Locate the cell with the specified text and output its (X, Y) center coordinate. 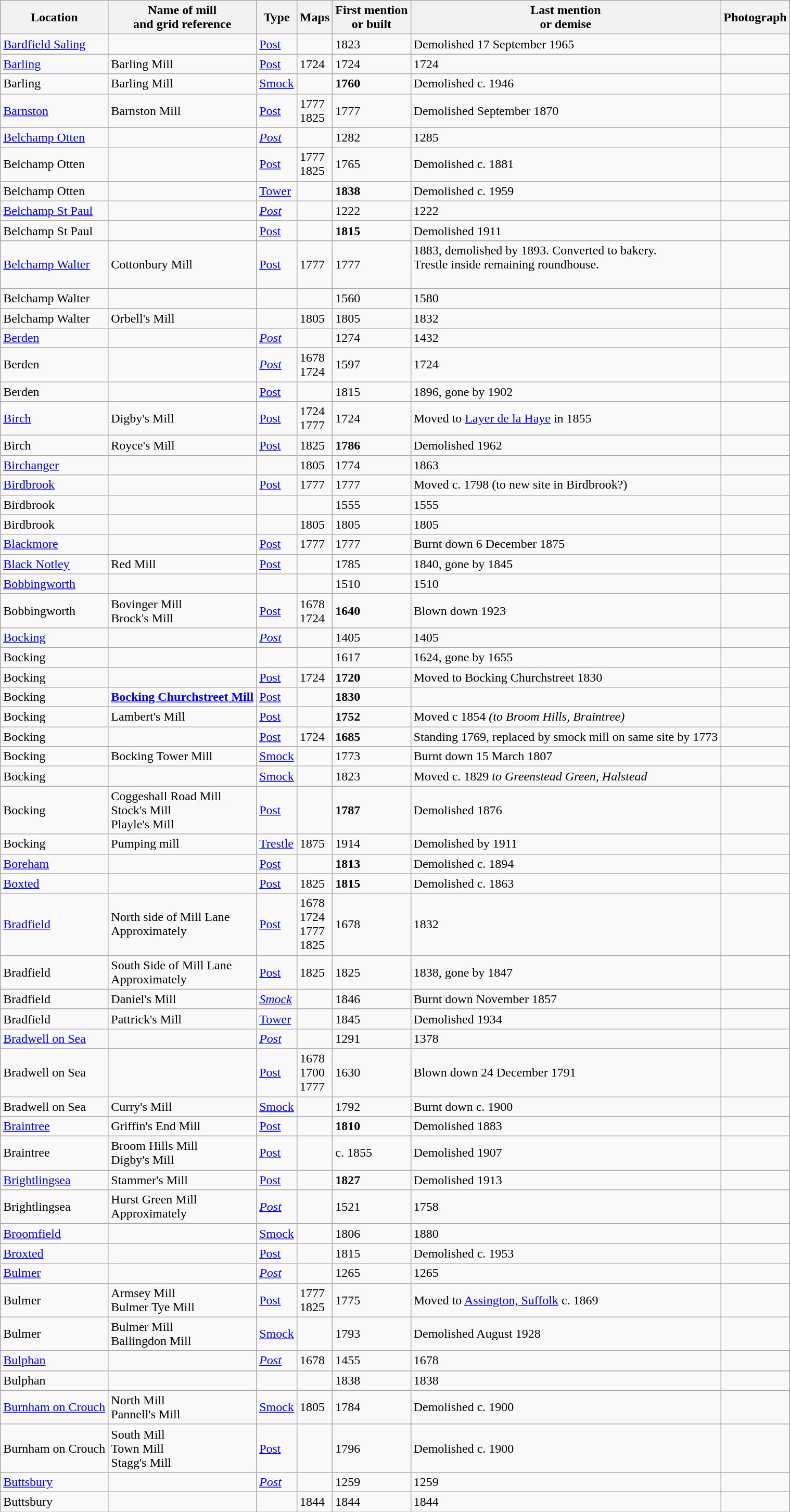
1752 (372, 717)
Demolished by 1911 (566, 844)
1758 (566, 1207)
Coggeshall Road Mill Stock's Mill Playle's Mill (182, 810)
Blown down 24 December 1791 (566, 1072)
1896, gone by 1902 (566, 392)
Demolished 1907 (566, 1153)
Pumping mill (182, 844)
Demolished 1876 (566, 810)
1793 (372, 1334)
1838, gone by 1847 (566, 972)
Burnt down c. 1900 (566, 1107)
Bocking Churchstreet Mill (182, 697)
1784 (372, 1407)
Standing 1769, replaced by smock mill on same site by 1773 (566, 737)
1765 (372, 164)
Blackmore (54, 544)
Boreham (54, 864)
Demolished 1913 (566, 1180)
Bardfield Saling (54, 44)
Last mention or demise (566, 18)
1830 (372, 697)
Demolished c. 1946 (566, 84)
c. 1855 (372, 1153)
Orbell's Mill (182, 318)
Broxted (54, 1253)
1773 (372, 757)
Demolished c. 1894 (566, 864)
Moved to Layer de la Haye in 1855 (566, 418)
Armsey MillBulmer Tye Mill (182, 1300)
Boxted (54, 883)
Broomfield (54, 1234)
Curry's Mill (182, 1107)
Moved to Assington, Suffolk c. 1869 (566, 1300)
1875 (314, 844)
Burnt down 15 March 1807 (566, 757)
South MillTown MillStagg's Mill (182, 1448)
Pattrick's Mill (182, 1019)
Broom Hills MillDigby's Mill (182, 1153)
Demolished c. 1863 (566, 883)
1810 (372, 1126)
1883, demolished by 1893. Converted to bakery.Trestle inside remaining roundhouse. (566, 264)
Demolished c. 1959 (566, 191)
Name of milland grid reference (182, 18)
1786 (372, 445)
Moved c 1854 (to Broom Hills, Braintree) (566, 717)
Barnston (54, 110)
Bocking Tower Mill (182, 757)
Stammer's Mill (182, 1180)
Cottonbury Mill (182, 264)
1285 (566, 137)
Bulmer MillBallingdon Mill (182, 1334)
Lambert's Mill (182, 717)
North MillPannell's Mill (182, 1407)
1785 (372, 564)
Black Notley (54, 564)
17241777 (314, 418)
Photograph (755, 18)
Demolished 1883 (566, 1126)
Birchanger (54, 465)
Demolished August 1928 (566, 1334)
1597 (372, 365)
Location (54, 18)
1880 (566, 1234)
1432 (566, 338)
Demolished c. 1881 (566, 164)
Demolished c. 1953 (566, 1253)
Barnston Mill (182, 110)
1775 (372, 1300)
1914 (372, 844)
Burnt down 6 December 1875 (566, 544)
1774 (372, 465)
1521 (372, 1207)
Blown down 1923 (566, 611)
1640 (372, 611)
Trestle (277, 844)
1806 (372, 1234)
1274 (372, 338)
1291 (372, 1039)
1846 (372, 999)
Moved to Bocking Churchstreet 1830 (566, 677)
1827 (372, 1180)
1560 (372, 298)
South Side of Mill Lane Approximately (182, 972)
Bovinger MillBrock's Mill (182, 611)
Demolished September 1870 (566, 110)
Demolished 1911 (566, 230)
First mentionor built (372, 18)
1813 (372, 864)
1282 (372, 137)
1845 (372, 1019)
Red Mill (182, 564)
1760 (372, 84)
Digby's Mill (182, 418)
1678172417771825 (314, 924)
1378 (566, 1039)
1720 (372, 677)
1455 (372, 1361)
Daniel's Mill (182, 999)
Hurst Green Mill Approximately (182, 1207)
Demolished 1962 (566, 445)
Demolished 17 September 1965 (566, 44)
Moved c. 1798 (to new site in Birdbrook?) (566, 485)
Moved c. 1829 to Greenstead Green, Halstead (566, 776)
Burnt down November 1857 (566, 999)
1796 (372, 1448)
Royce's Mill (182, 445)
1685 (372, 737)
1624, gone by 1655 (566, 657)
1630 (372, 1072)
1617 (372, 657)
1863 (566, 465)
North side of Mill Lane Approximately (182, 924)
Griffin's End Mill (182, 1126)
Type (277, 18)
Demolished 1934 (566, 1019)
1792 (372, 1107)
1787 (372, 810)
1840, gone by 1845 (566, 564)
167817001777 (314, 1072)
Maps (314, 18)
1580 (566, 298)
